Provide the (X, Y) coordinate of the cell's center where the given text is located.  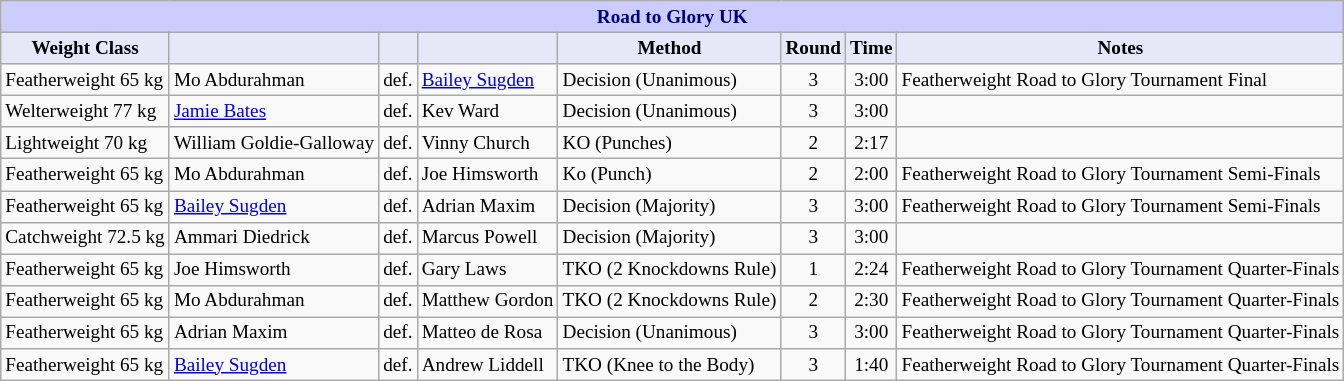
1 (814, 270)
Road to Glory UK (672, 17)
Weight Class (86, 48)
Round (814, 48)
Lightweight 70 kg (86, 143)
2:24 (872, 270)
KO (Punches) (670, 143)
Matteo de Rosa (488, 333)
2:30 (872, 301)
2:17 (872, 143)
Ko (Punch) (670, 175)
Andrew Liddell (488, 365)
Marcus Powell (488, 238)
Ammari Diedrick (274, 238)
Kev Ward (488, 111)
Matthew Gordon (488, 301)
Gary Laws (488, 270)
1:40 (872, 365)
Method (670, 48)
2:00 (872, 175)
Time (872, 48)
Jamie Bates (274, 111)
Featherweight Road to Glory Tournament Final (1120, 80)
TKO (Knee to the Body) (670, 365)
Notes (1120, 48)
Welterweight 77 kg (86, 111)
Catchweight 72.5 kg (86, 238)
Vinny Church (488, 143)
William Goldie-Galloway (274, 143)
